Detect which cell encompasses the target text, then output its (X, Y) center coordinate. 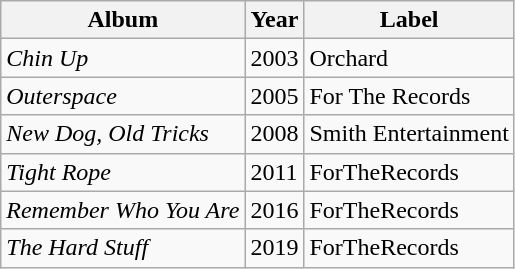
Chin Up (123, 58)
Label (409, 20)
2008 (274, 134)
2005 (274, 96)
Orchard (409, 58)
Outerspace (123, 96)
Smith Entertainment (409, 134)
The Hard Stuff (123, 248)
2003 (274, 58)
Album (123, 20)
Year (274, 20)
2016 (274, 210)
2019 (274, 248)
Remember Who You Are (123, 210)
Tight Rope (123, 172)
New Dog, Old Tricks (123, 134)
2011 (274, 172)
For The Records (409, 96)
